Extract the (X, Y) coordinate from the center of the cell holding the provided text.  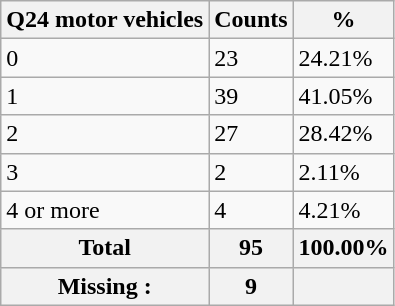
100.00% (344, 248)
2.11% (344, 172)
27 (251, 134)
9 (251, 286)
39 (251, 96)
Counts (251, 20)
Total (105, 248)
4.21% (344, 210)
3 (105, 172)
28.42% (344, 134)
23 (251, 58)
95 (251, 248)
24.21% (344, 58)
% (344, 20)
0 (105, 58)
Missing : (105, 286)
4 (251, 210)
Q24 motor vehicles (105, 20)
41.05% (344, 96)
1 (105, 96)
4 or more (105, 210)
